Scan for the cell matching the given text and deliver its (X, Y) coordinate at center. 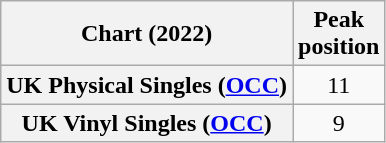
Chart (2022) (147, 34)
UK Vinyl Singles (OCC) (147, 123)
UK Physical Singles (OCC) (147, 85)
Peakposition (338, 34)
11 (338, 85)
9 (338, 123)
